Extract the (x, y) coordinate from the center of the cell holding the provided text.  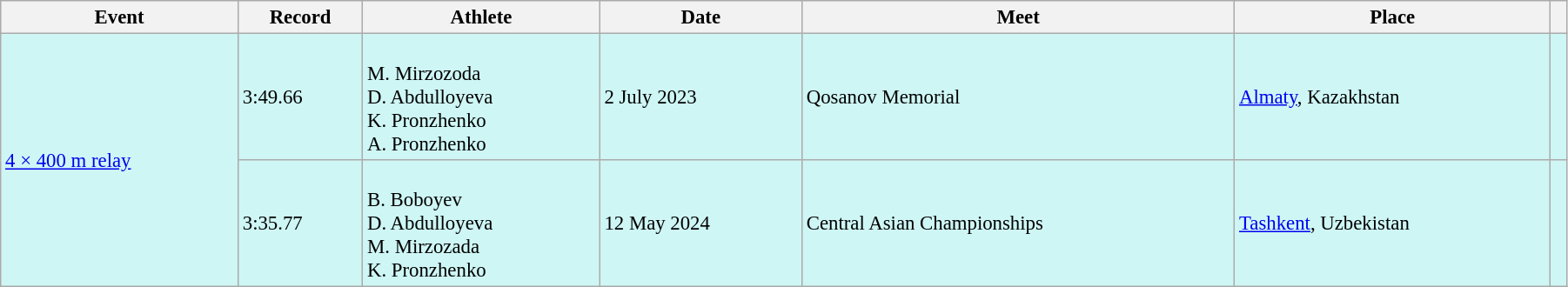
Date (700, 17)
3:35.77 (299, 224)
Almaty, Kazakhstan (1392, 97)
3:49.66 (299, 97)
M. MirzozodaD. AbdulloyevaK. PronzhenkoA. Pronzhenko (481, 97)
Qosanov Memorial (1018, 97)
Event (120, 17)
Meet (1018, 17)
Athlete (481, 17)
2 July 2023 (700, 97)
B. BoboyevD. AbdulloyevaM. MirzozadaK. Pronzhenko (481, 224)
Place (1392, 17)
Tashkent, Uzbekistan (1392, 224)
4 × 400 m relay (120, 160)
Central Asian Championships (1018, 224)
Record (299, 17)
12 May 2024 (700, 224)
